Identify which cell holds the provided text, then report its (X, Y) central coordinate. 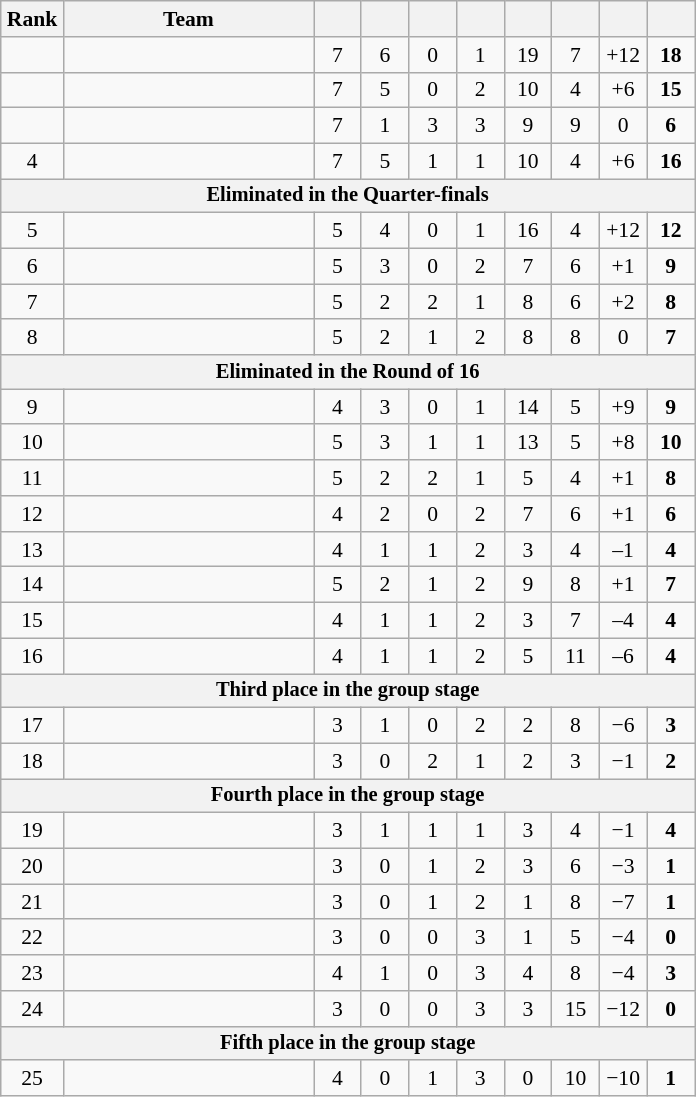
–1 (623, 550)
+2 (623, 302)
Eliminated in the Quarter-finals (348, 196)
21 (32, 902)
25 (32, 1078)
−6 (623, 726)
+9 (623, 407)
Eliminated in the Round of 16 (348, 372)
Fifth place in the group stage (348, 1044)
−12 (623, 1009)
Third place in the group stage (348, 691)
17 (32, 726)
+8 (623, 443)
Rank (32, 19)
Team (188, 19)
23 (32, 973)
–6 (623, 657)
−3 (623, 866)
Fourth place in the group stage (348, 796)
–4 (623, 621)
20 (32, 866)
−7 (623, 902)
−10 (623, 1078)
22 (32, 938)
24 (32, 1009)
